Scan for the cell matching the given text and deliver its [X, Y] coordinate at center. 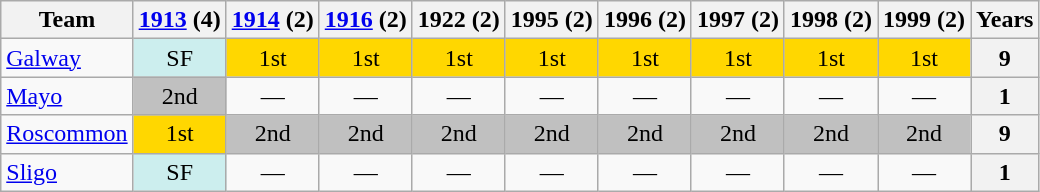
1997 (2) [738, 20]
Galway [67, 58]
1913 (4) [180, 20]
Roscommon [67, 134]
Mayo [67, 96]
1995 (2) [552, 20]
1996 (2) [644, 20]
1998 (2) [830, 20]
1914 (2) [272, 20]
Years [1005, 20]
1999 (2) [924, 20]
1922 (2) [458, 20]
Team [67, 20]
1916 (2) [366, 20]
Sligo [67, 172]
